Return (x, y) of the center of cell containing provided text 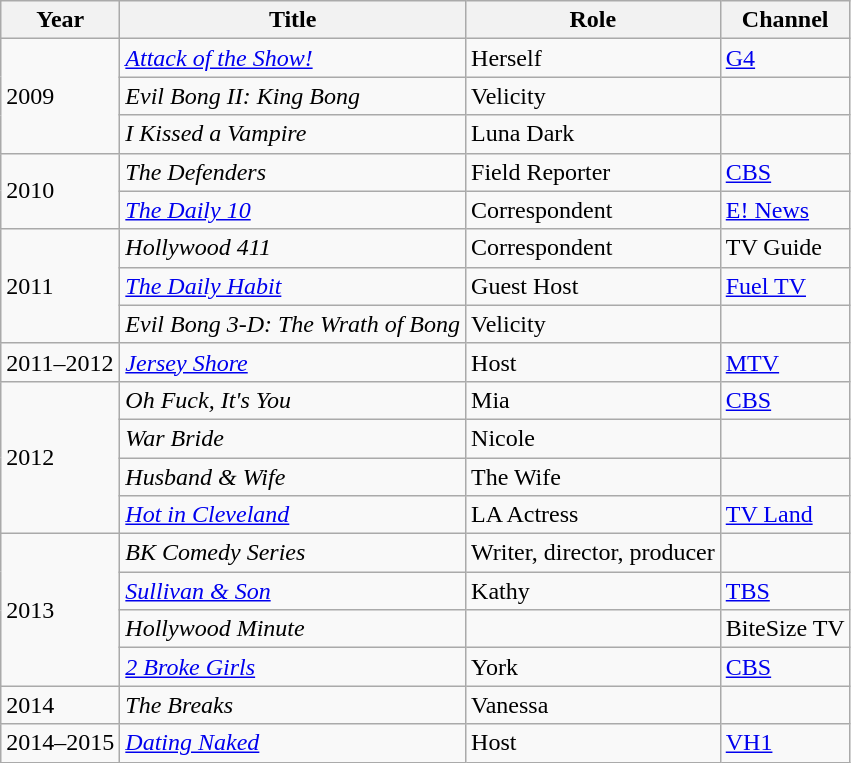
Year (60, 20)
The Daily 10 (293, 210)
2009 (60, 96)
The Wife (594, 477)
Vanessa (594, 705)
E! News (785, 210)
Jersey Shore (293, 362)
Guest Host (594, 286)
2014 (60, 705)
I Kissed a Vampire (293, 134)
Writer, director, producer (594, 553)
Nicole (594, 438)
Channel (785, 20)
BK Comedy Series (293, 553)
2010 (60, 191)
The Breaks (293, 705)
G4 (785, 58)
BiteSize TV (785, 629)
2011 (60, 286)
War Bride (293, 438)
2014–2015 (60, 743)
TBS (785, 591)
Husband & Wife (293, 477)
York (594, 667)
Kathy (594, 591)
Role (594, 20)
Title (293, 20)
Mia (594, 400)
Oh Fuck, It's You (293, 400)
Dating Naked (293, 743)
MTV (785, 362)
Attack of the Show! (293, 58)
LA Actress (594, 515)
Hot in Cleveland (293, 515)
TV Land (785, 515)
2011–2012 (60, 362)
Fuel TV (785, 286)
TV Guide (785, 248)
2013 (60, 610)
The Defenders (293, 172)
Evil Bong 3-D: The Wrath of Bong (293, 324)
Evil Bong II: King Bong (293, 96)
Hollywood 411 (293, 248)
Sullivan & Son (293, 591)
Herself (594, 58)
Hollywood Minute (293, 629)
The Daily Habit (293, 286)
Luna Dark (594, 134)
Field Reporter (594, 172)
2 Broke Girls (293, 667)
2012 (60, 457)
VH1 (785, 743)
